Locate the cell with the specified text and output its [x, y] center coordinate. 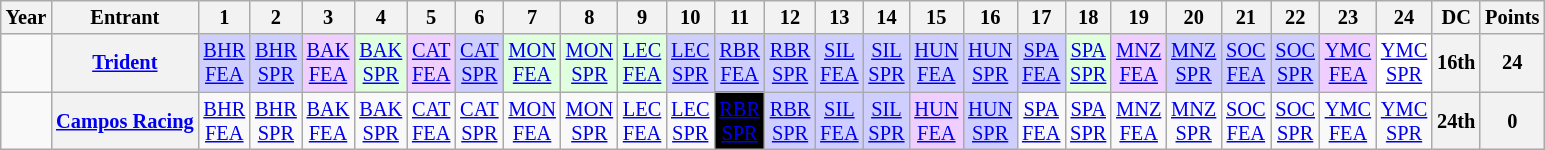
21 [1246, 17]
Entrant [124, 17]
16 [990, 17]
19 [1138, 17]
Trident [124, 63]
2 [276, 17]
7 [532, 17]
18 [1088, 17]
22 [1294, 17]
17 [1041, 17]
9 [642, 17]
5 [431, 17]
0 [1512, 121]
13 [839, 17]
24th [1456, 121]
11 [739, 17]
12 [790, 17]
Points [1512, 17]
1 [224, 17]
14 [886, 17]
20 [1194, 17]
16th [1456, 63]
6 [479, 17]
Campos Racing [124, 121]
4 [380, 17]
3 [328, 17]
8 [590, 17]
Year [26, 17]
RBRFEA [739, 63]
23 [1348, 17]
15 [936, 17]
10 [690, 17]
DC [1456, 17]
